Capture the cell that displays the provided text and extract its [x, y] central coordinate. 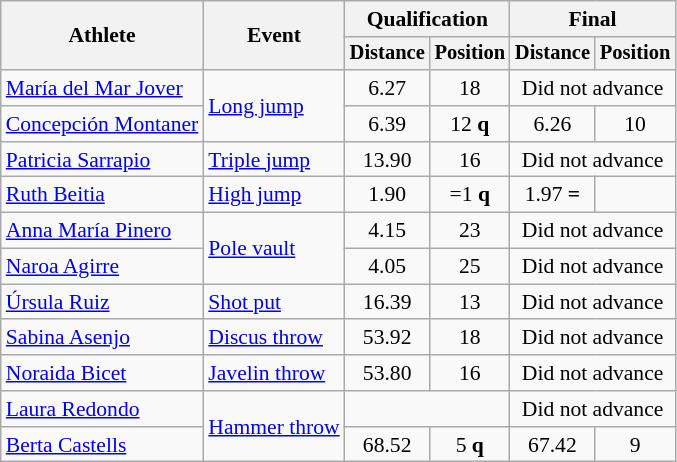
Long jump [274, 106]
Javelin throw [274, 373]
53.92 [388, 338]
Ruth Beitia [102, 195]
10 [635, 124]
High jump [274, 195]
16.39 [388, 302]
12 q [470, 124]
1.90 [388, 195]
Noraida Bicet [102, 373]
4.05 [388, 267]
Concepción Montaner [102, 124]
Qualification [428, 19]
Pole vault [274, 248]
Anna María Pinero [102, 231]
23 [470, 231]
25 [470, 267]
Naroa Agirre [102, 267]
Shot put [274, 302]
Úrsula Ruiz [102, 302]
=1 q [470, 195]
Triple jump [274, 160]
Patricia Sarrapio [102, 160]
Sabina Asenjo [102, 338]
María del Mar Jover [102, 88]
Athlete [102, 36]
Event [274, 36]
1.97 = [552, 195]
Final [592, 19]
6.27 [388, 88]
4.15 [388, 231]
13 [470, 302]
13.90 [388, 160]
Laura Redondo [102, 409]
53.80 [388, 373]
6.39 [388, 124]
Hammer throw [274, 426]
Discus throw [274, 338]
6.26 [552, 124]
